For the text-containing cell, return its midpoint in (X, Y) coordinate format. 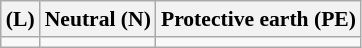
Protective earth (PE) (258, 19)
Neutral (N) (98, 19)
(L) (20, 19)
